Search for the cell housing the specified text and yield its (X, Y) center coordinate. 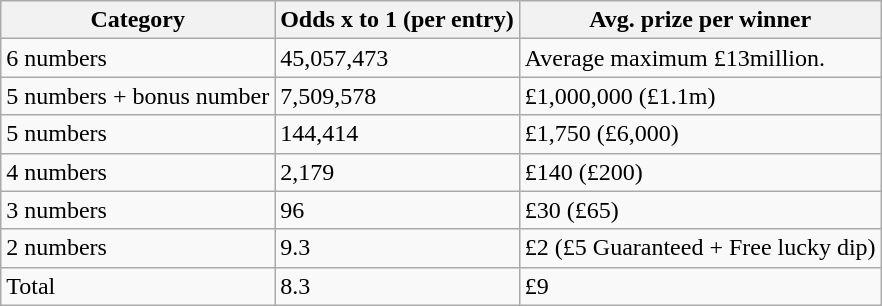
Total (138, 286)
£1,750 (£6,000) (700, 134)
4 numbers (138, 172)
Avg. prize per winner (700, 20)
6 numbers (138, 58)
£30 (£65) (700, 210)
£140 (£200) (700, 172)
3 numbers (138, 210)
Category (138, 20)
£9 (700, 286)
5 numbers + bonus number (138, 96)
96 (398, 210)
45,057,473 (398, 58)
Average maximum £13million. (700, 58)
£2 (£5 Guaranteed + Free lucky dip) (700, 248)
8.3 (398, 286)
5 numbers (138, 134)
2,179 (398, 172)
2 numbers (138, 248)
144,414 (398, 134)
7,509,578 (398, 96)
9.3 (398, 248)
Odds x to 1 (per entry) (398, 20)
£1,000,000 (£1.1m) (700, 96)
